Detect which cell encompasses the target text, then output its (x, y) center coordinate. 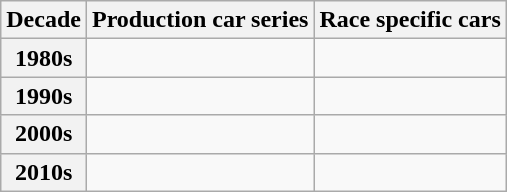
Race specific cars (410, 20)
2010s (44, 172)
Production car series (200, 20)
Decade (44, 20)
2000s (44, 134)
1990s (44, 96)
1980s (44, 58)
